Return the (X, Y) coordinate for the center point of the cell that contains the specified text.  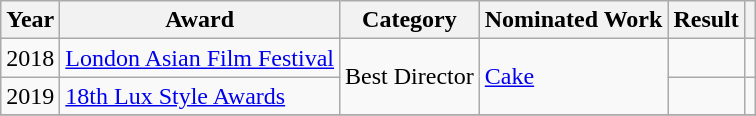
Category (410, 20)
Cake (574, 77)
18th Lux Style Awards (200, 96)
Year (30, 20)
2018 (30, 58)
Award (200, 20)
Result (706, 20)
Nominated Work (574, 20)
London Asian Film Festival (200, 58)
2019 (30, 96)
Best Director (410, 77)
